Search for the cell housing the specified text and yield its (x, y) center coordinate. 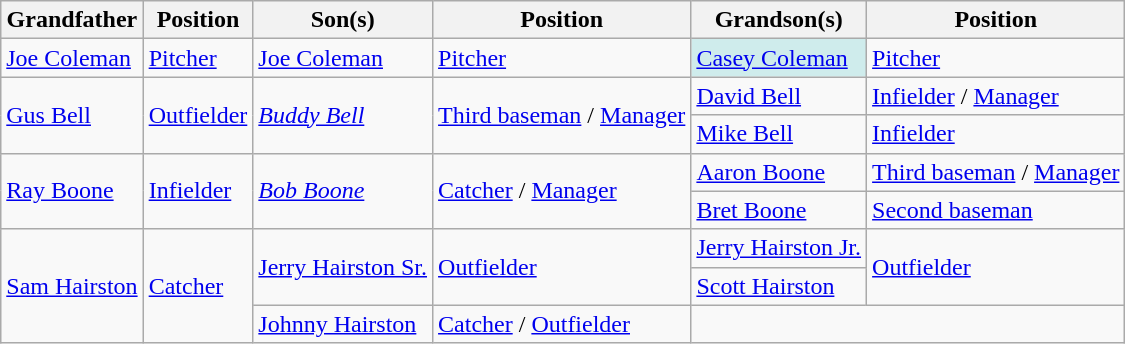
Grandfather (72, 20)
Bob Boone (343, 191)
Gus Bell (72, 115)
David Bell (779, 96)
Buddy Bell (343, 115)
Infielder / Manager (996, 96)
Johnny Hairston (343, 324)
Scott Hairston (779, 286)
Grandson(s) (779, 20)
Mike Bell (779, 134)
Catcher (198, 286)
Catcher / Manager (562, 191)
Jerry Hairston Jr. (779, 248)
Sam Hairston (72, 286)
Bret Boone (779, 210)
Casey Coleman (779, 58)
Second baseman (996, 210)
Catcher / Outfielder (562, 324)
Jerry Hairston Sr. (343, 267)
Son(s) (343, 20)
Ray Boone (72, 191)
Aaron Boone (779, 172)
